Provide the [X, Y] coordinate of the cell's center where the given text is located.  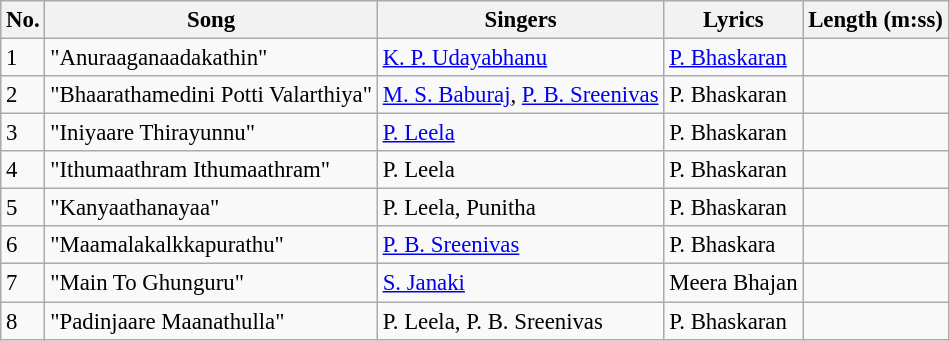
7 [23, 283]
P. Leela, Punitha [520, 208]
"Padinjaare Maanathulla" [211, 321]
"Anuraaganaadakathin" [211, 58]
Length (m:ss) [876, 20]
P. B. Sreenivas [520, 245]
K. P. Udayabhanu [520, 58]
P. Bhaskara [734, 245]
3 [23, 133]
Singers [520, 20]
Meera Bhajan [734, 283]
S. Janaki [520, 283]
5 [23, 208]
"Maamalakalkkapurathu" [211, 245]
"Ithumaathram Ithumaathram" [211, 170]
P. Leela, P. B. Sreenivas [520, 321]
Song [211, 20]
4 [23, 170]
No. [23, 20]
"Bhaarathamedini Potti Valarthiya" [211, 95]
Lyrics [734, 20]
6 [23, 245]
M. S. Baburaj, P. B. Sreenivas [520, 95]
"Iniyaare Thirayunnu" [211, 133]
"Main To Ghunguru" [211, 283]
8 [23, 321]
"Kanyaathanayaa" [211, 208]
1 [23, 58]
2 [23, 95]
